Find where the given text appears and provide that cell's center as [x, y] coordinate. 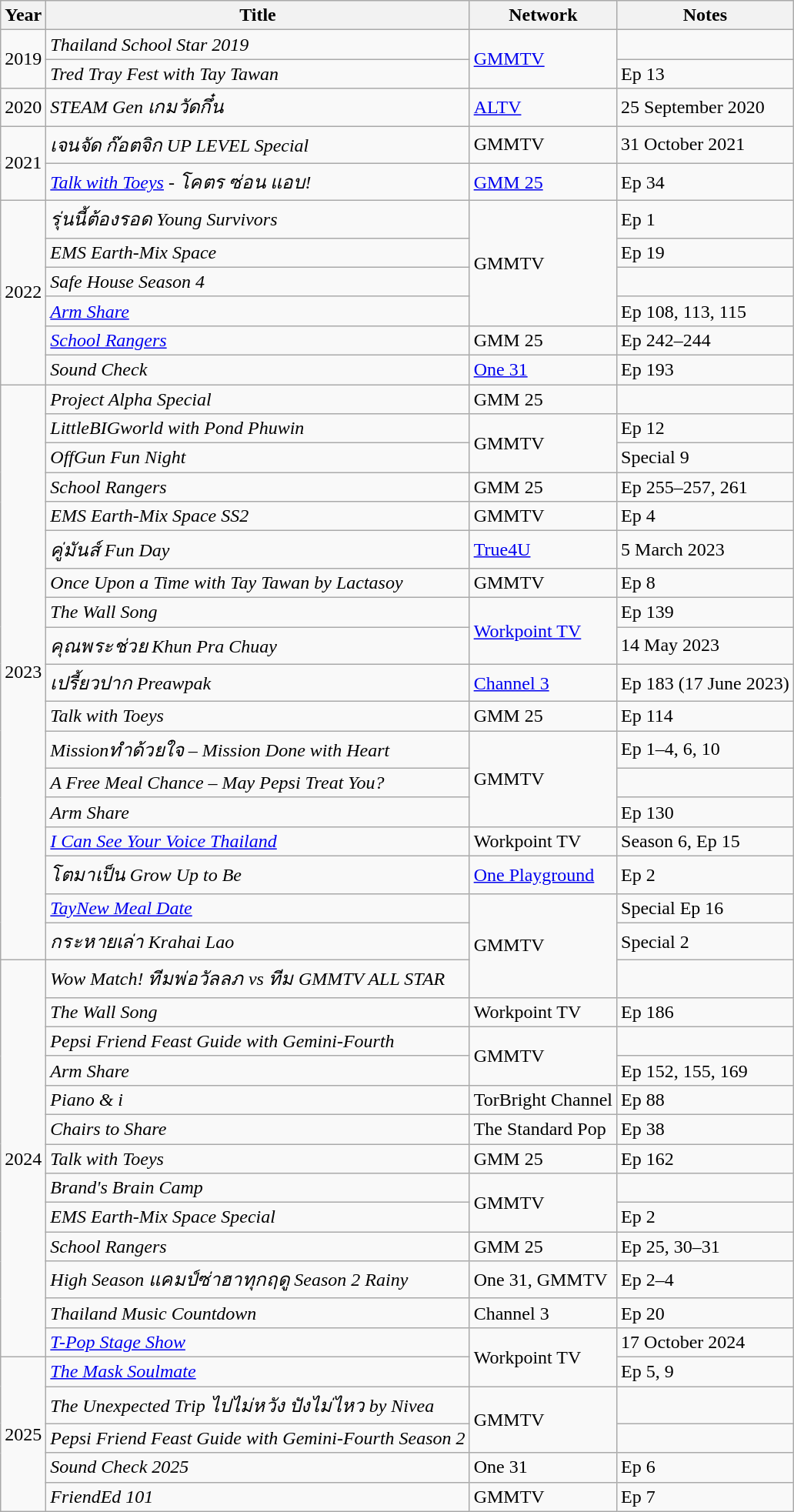
2021 [23, 163]
Ep 255–257, 261 [706, 487]
Ep 5, 9 [706, 1371]
Safe House Season 4 [258, 282]
Chairs to Share [258, 1129]
TayNew Meal Date [258, 908]
TorBright Channel [543, 1100]
Thailand School Star 2019 [258, 45]
เปรี้ยวปาก Preawpak [258, 683]
เจนจัด ก๊อตจิก UP LEVEL Special [258, 145]
A Free Meal Chance – May Pepsi Treat You? [258, 783]
Missionทำด้วยใจ – Mission Done with Heart [258, 749]
Brand's Brain Camp [258, 1188]
The Unexpected Trip ไปไม่หวัง ปังไม่ไหว by Nivea [258, 1405]
รุ่นนี้ต้องรอด Young Survivors [258, 220]
Ep 88 [706, 1100]
OffGun Fun Night [258, 458]
Title [258, 15]
The Mask Soulmate [258, 1371]
โตมาเป็น Grow Up to Be [258, 874]
I Can See Your Voice Thailand [258, 841]
Ep 130 [706, 812]
31 October 2021 [706, 145]
Ep 193 [706, 369]
STEAM Gen เกมวัดกึ๋น [258, 108]
T-Pop Stage Show [258, 1342]
Ep 25, 30–31 [706, 1247]
คุณพระช่วย Khun Pra Chuay [258, 645]
One 31, GMMTV [543, 1280]
Ep 139 [706, 612]
คู่มันส์ Fun Day [258, 549]
Tred Tray Fest with Tay Tawan [258, 74]
EMS Earth-Mix Space Special [258, 1217]
Ep 162 [706, 1158]
EMS Earth-Mix Space [258, 252]
25 September 2020 [706, 108]
Wow Match! ทีมพ่อวัลลภ vs ทีม GMMTV ALL STAR [258, 979]
Ep 114 [706, 716]
Ep 186 [706, 1012]
Network [543, 15]
Year [23, 15]
กระหายเล่า Krahai Lao [258, 942]
Piano & i [258, 1100]
Season 6, Ep 15 [706, 841]
LittleBIGworld with Pond Phuwin [258, 429]
Ep 19 [706, 252]
2024 [23, 1159]
High Season แคมป์ซ่าฮาทุกฤดู Season 2 Rainy [258, 1280]
EMS Earth-Mix Space SS2 [258, 516]
Thailand Music Countdown [258, 1313]
The Standard Pop [543, 1129]
Ep 183 (17 June 2023) [706, 683]
Sound Check [258, 369]
Ep 1–4, 6, 10 [706, 749]
2025 [23, 1434]
Talk with Toeys - โคตร ซ่อน แอบ! [258, 182]
14 May 2023 [706, 645]
One Playground [543, 874]
Ep 2–4 [706, 1280]
5 March 2023 [706, 549]
Ep 6 [706, 1467]
Special 9 [706, 458]
Ep 34 [706, 182]
Pepsi Friend Feast Guide with Gemini-Fourth [258, 1041]
2023 [23, 673]
Notes [706, 15]
Ep 108, 113, 115 [706, 311]
Ep 152, 155, 169 [706, 1070]
17 October 2024 [706, 1342]
Ep 13 [706, 74]
Special Ep 16 [706, 908]
Project Alpha Special [258, 399]
Ep 8 [706, 582]
Ep 1 [706, 220]
Ep 242–244 [706, 340]
ALTV [543, 108]
True4U [543, 549]
2020 [23, 108]
Pepsi Friend Feast Guide with Gemini-Fourth Season 2 [258, 1438]
Ep 7 [706, 1497]
FriendEd 101 [258, 1497]
2022 [23, 292]
Once Upon a Time with Tay Tawan by Lactasoy [258, 582]
2019 [23, 59]
Ep 4 [706, 516]
Sound Check 2025 [258, 1467]
Ep 12 [706, 429]
Ep 20 [706, 1313]
Special 2 [706, 942]
Ep 38 [706, 1129]
